For the text-containing cell, return its midpoint in [x, y] coordinate format. 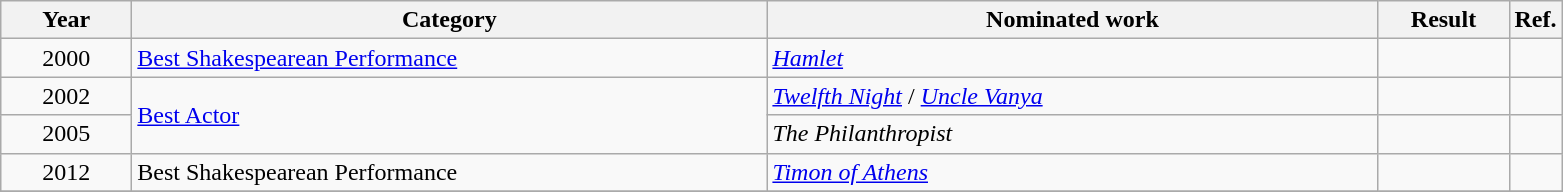
2012 [66, 172]
Result [1444, 20]
Timon of Athens [1072, 172]
Category [450, 20]
2000 [66, 58]
Best Actor [450, 115]
Twelfth Night / Uncle Vanya [1072, 96]
Year [66, 20]
The Philanthropist [1072, 134]
2005 [66, 134]
Ref. [1536, 20]
Hamlet [1072, 58]
Nominated work [1072, 20]
2002 [66, 96]
